Pinpoint the cell where the given text exists, returning its (X, Y) midpoint coordinate. 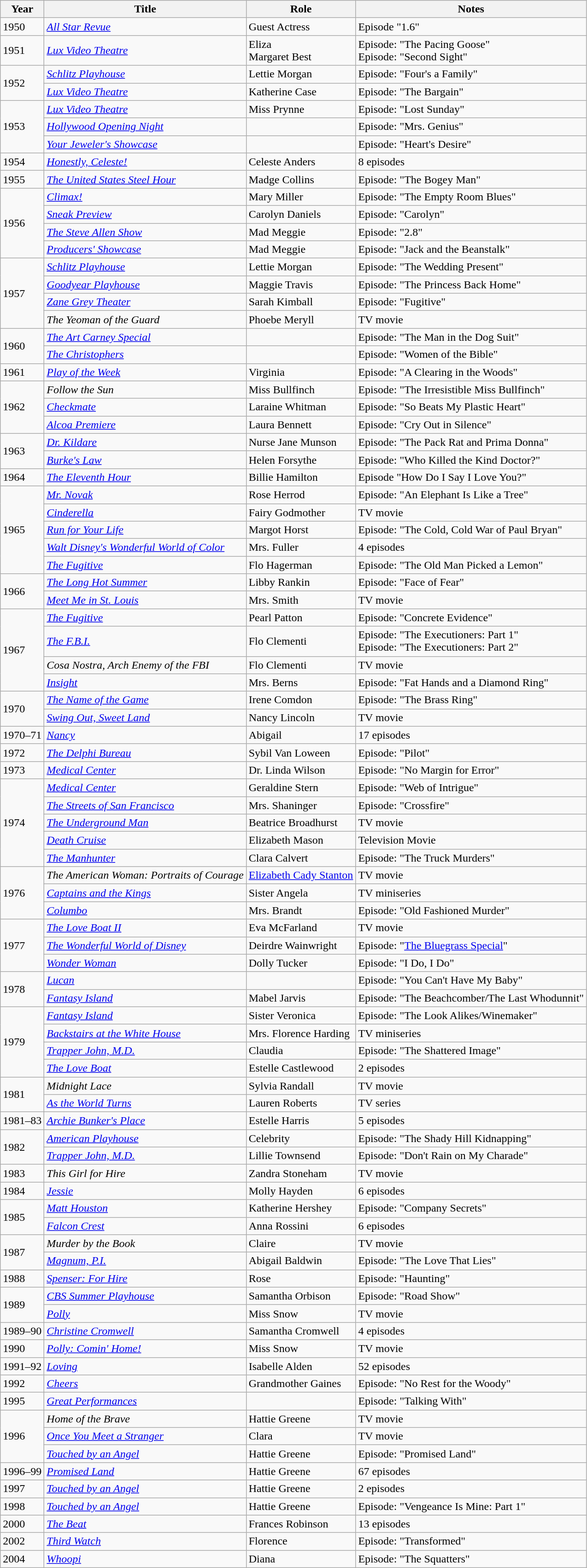
Episode: "The Brass Ring" (471, 700)
Archie Bunker's Place (145, 1121)
Zandra Stoneham (301, 1173)
1957 (22, 293)
The Beat (145, 1524)
Episode: "The Truck Murders" (471, 858)
1978 (22, 989)
Abigail Baldwin (301, 1261)
Episode: "Fat Hands and a Diamond Ring" (471, 682)
Rose (301, 1278)
1982 (22, 1147)
The Wonderful World of Disney (145, 945)
Checkmate (145, 407)
Episode: "Fugitive" (471, 302)
Episode: "Vengeance Is Mine: Part 1" (471, 1506)
Guest Actress (301, 27)
1972 (22, 752)
Frances Robinson (301, 1524)
TV series (471, 1103)
1989–90 (22, 1331)
Death Cruise (145, 840)
The Name of the Game (145, 700)
Claire (301, 1243)
Captains and the Kings (145, 893)
Episode: "Transformed" (471, 1541)
1967 (22, 650)
Walt Disney's Wonderful World of Color (145, 548)
Play of the Week (145, 372)
Magnum, P.I. (145, 1261)
Margot Horst (301, 530)
The American Woman: Portraits of Courage (145, 875)
Episode: "The Princess Back Home" (471, 285)
Climax! (145, 197)
Episode: "The Irresistible Miss Bullfinch" (471, 390)
Episode: "Pilot" (471, 752)
Lauren Roberts (301, 1103)
Honestly, Celeste! (145, 162)
Episode: "No Margin for Error" (471, 770)
Goodyear Playhouse (145, 285)
1956 (22, 223)
1973 (22, 770)
Episode: "The Squatters" (471, 1559)
Cosa Nostra, Arch Enemy of the FBI (145, 665)
Mrs. Brandt (301, 910)
5 episodes (471, 1121)
Episode: "You Can't Have My Baby" (471, 980)
Television Movie (471, 840)
Lucan (145, 980)
1997 (22, 1489)
Cinderella (145, 513)
Geraldine Stern (301, 787)
1981–83 (22, 1121)
1977 (22, 945)
Episode: "Haunting" (471, 1278)
The Long Hot Summer (145, 583)
Laura Bennett (301, 425)
Florence (301, 1541)
Episode: "No Rest for the Woody" (471, 1384)
Jessie (145, 1191)
American Playhouse (145, 1138)
The F.B.I. (145, 641)
Episode: "The Pacing Goose"Episode: "Second Sight" (471, 51)
1955 (22, 179)
Dr. Linda Wilson (301, 770)
Laraine Whitman (301, 407)
1985 (22, 1217)
Episode: "The Shady Hill Kidnapping" (471, 1138)
Deirdre Wainwright (301, 945)
1990 (22, 1348)
Once You Meet a Stranger (145, 1436)
The Manhunter (145, 858)
Episode: "A Clearing in the Woods" (471, 372)
Episode: "Web of Intrigue" (471, 787)
Samantha Orbison (301, 1296)
Episode "How Do I Say I Love You?" (471, 477)
Episode: "The Bargain" (471, 92)
2002 (22, 1541)
Mrs. Berns (301, 682)
Loving (145, 1366)
Episode: "So Beats My Plastic Heart" (471, 407)
1981 (22, 1094)
Episode: "Promised Land" (471, 1454)
Episode: "The Bluegrass Special" (471, 945)
1983 (22, 1173)
1998 (22, 1506)
Estelle Harris (301, 1121)
Episode: "Face of Fear" (471, 583)
Year (22, 9)
2000 (22, 1524)
Sybil Van Loween (301, 752)
Nurse Jane Munson (301, 442)
Episode "1.6" (471, 27)
The Love Boat (145, 1068)
Episode: "The Executioners: Part 1"Episode: "The Executioners: Part 2" (471, 641)
Celeste Anders (301, 162)
Miss Prynne (301, 109)
Episode: "Talking With" (471, 1401)
The Eleventh Hour (145, 477)
Episode: "Company Secrets" (471, 1208)
Beatrice Broadhurst (301, 823)
Dolly Tucker (301, 963)
Virginia (301, 372)
The Delphi Bureau (145, 752)
13 episodes (471, 1524)
Episode: "Carolyn" (471, 214)
Burke's Law (145, 460)
1954 (22, 162)
Estelle Castlewood (301, 1068)
1963 (22, 451)
Isabelle Alden (301, 1366)
Role (301, 9)
Your Jeweler's Showcase (145, 144)
Mr. Novak (145, 495)
The Underground Man (145, 823)
1974 (22, 822)
Follow the Sun (145, 390)
Katherine Hershey (301, 1208)
Episode: "The Beachcomber/The Last Whodunnit" (471, 998)
Episode: "An Elephant Is Like a Tree" (471, 495)
Hollywood Opening Night (145, 127)
All Star Revue (145, 27)
8 episodes (471, 162)
Episode: "The Empty Room Blues" (471, 197)
Abigail (301, 735)
Title (145, 9)
Rose Herrod (301, 495)
Wonder Woman (145, 963)
Mrs. Smith (301, 600)
1996–99 (22, 1471)
Episode: "Who Killed the Kind Doctor?" (471, 460)
1987 (22, 1252)
Backstairs at the White House (145, 1033)
1964 (22, 477)
1995 (22, 1401)
Episode: "Cry Out in Silence" (471, 425)
Episode: "2.8" (471, 232)
2004 (22, 1559)
1965 (22, 530)
Episode: "Old Fashioned Murder" (471, 910)
1951 (22, 51)
Episode: "Four's a Family" (471, 74)
Run for Your Life (145, 530)
1950 (22, 27)
1961 (22, 372)
Great Performances (145, 1401)
Home of the Brave (145, 1419)
Carolyn Daniels (301, 214)
Samantha Cromwell (301, 1331)
Episode: "Road Show" (471, 1296)
Miss Bullfinch (301, 390)
Episode: "Lost Sunday" (471, 109)
Meet Me in St. Louis (145, 600)
Elizabeth Cady Stanton (301, 875)
Clara (301, 1436)
Sarah Kimball (301, 302)
1988 (22, 1278)
Mrs. Fuller (301, 548)
17 episodes (471, 735)
Irene Comdon (301, 700)
Episode: "The Bogey Man" (471, 179)
Episode: "The Cold, Cold War of Paul Bryan" (471, 530)
Nancy (145, 735)
Episode: "The Man in the Dog Suit" (471, 337)
This Girl for Hire (145, 1173)
1979 (22, 1042)
Grandmother Gaines (301, 1384)
Nancy Lincoln (301, 717)
Fairy Godmother (301, 513)
Episode: "Jack and the Beanstalk" (471, 250)
Lillie Townsend (301, 1156)
Third Watch (145, 1541)
Polly: Comin' Home! (145, 1348)
Helen Forsythe (301, 460)
The United States Steel Hour (145, 179)
Episode: "The Look Alikes/Winemaker" (471, 1015)
Madge Collins (301, 179)
The Art Carney Special (145, 337)
1996 (22, 1436)
Christine Cromwell (145, 1331)
Episode: "The Shattered Image" (471, 1050)
Flo Hagerman (301, 565)
Dr. Kildare (145, 442)
Matt Houston (145, 1208)
Pearl Patton (301, 618)
Episode: "The Old Man Picked a Lemon" (471, 565)
1989 (22, 1305)
Murder by the Book (145, 1243)
1962 (22, 407)
Notes (471, 9)
Episode: "Concrete Evidence" (471, 618)
1984 (22, 1191)
Sylvia Randall (301, 1085)
1953 (22, 127)
Episode: "Mrs. Genius" (471, 127)
Polly (145, 1313)
Katherine Case (301, 92)
Anna Rossini (301, 1226)
Whoopi (145, 1559)
Falcon Crest (145, 1226)
Producers' Showcase (145, 250)
1991–92 (22, 1366)
CBS Summer Playhouse (145, 1296)
Maggie Travis (301, 285)
Eva McFarland (301, 928)
Episode: "The Love That Lies" (471, 1261)
Celebrity (301, 1138)
The Steve Allen Show (145, 232)
Sister Angela (301, 893)
Molly Hayden (301, 1191)
67 episodes (471, 1471)
Mary Miller (301, 197)
1976 (22, 893)
Episode: "Women of the Bible" (471, 355)
Episode: "I Do, I Do" (471, 963)
Spenser: For Hire (145, 1278)
1966 (22, 591)
1970 (22, 709)
Cheers (145, 1384)
Midnight Lace (145, 1085)
Episode: "The Pack Rat and Prima Donna" (471, 442)
1960 (22, 346)
Episode: "Don't Rain on My Charade" (471, 1156)
ElizaMargaret Best (301, 51)
1952 (22, 83)
Libby Rankin (301, 583)
As the World Turns (145, 1103)
Episode: "The Wedding Present" (471, 267)
Mrs. Shaninger (301, 805)
Episode: "Heart's Desire" (471, 144)
Elizabeth Mason (301, 840)
Mrs. Florence Harding (301, 1033)
The Yeoman of the Guard (145, 320)
Sister Veronica (301, 1015)
Columbo (145, 910)
Swing Out, Sweet Land (145, 717)
1992 (22, 1384)
Insight (145, 682)
52 episodes (471, 1366)
The Love Boat II (145, 928)
Alcoa Premiere (145, 425)
Diana (301, 1559)
Phoebe Meryll (301, 320)
Billie Hamilton (301, 477)
The Streets of San Francisco (145, 805)
1970–71 (22, 735)
Sneak Preview (145, 214)
Clara Calvert (301, 858)
Claudia (301, 1050)
Zane Grey Theater (145, 302)
Promised Land (145, 1471)
Mabel Jarvis (301, 998)
Episode: "Crossfire" (471, 805)
The Christophers (145, 355)
